Return [x, y] of the center of cell containing provided text 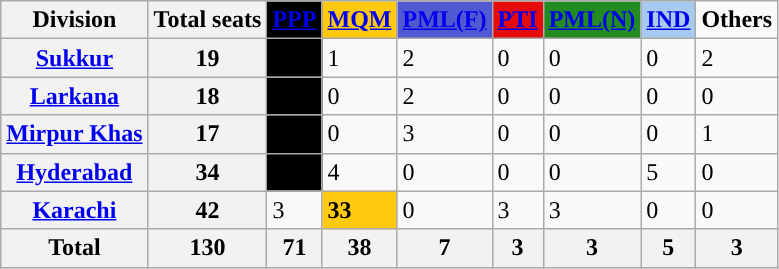
Sukkur [74, 58]
PML(N) [592, 20]
71 [294, 248]
19 [208, 58]
13 [294, 134]
PML(F) [444, 20]
PPP [294, 20]
Total [74, 248]
42 [208, 210]
130 [208, 248]
34 [208, 172]
33 [360, 210]
16 [294, 96]
18 [208, 96]
PTI [518, 20]
14 [294, 58]
MQM [360, 20]
38 [360, 248]
Karachi [74, 210]
Division [74, 20]
7 [444, 248]
4 [360, 172]
Others [737, 20]
25 [294, 172]
Total seats [208, 20]
Mirpur Khas [74, 134]
Larkana [74, 96]
17 [208, 134]
IND [668, 20]
Hyderabad [74, 172]
